For the text-containing cell, return its midpoint in [X, Y] coordinate format. 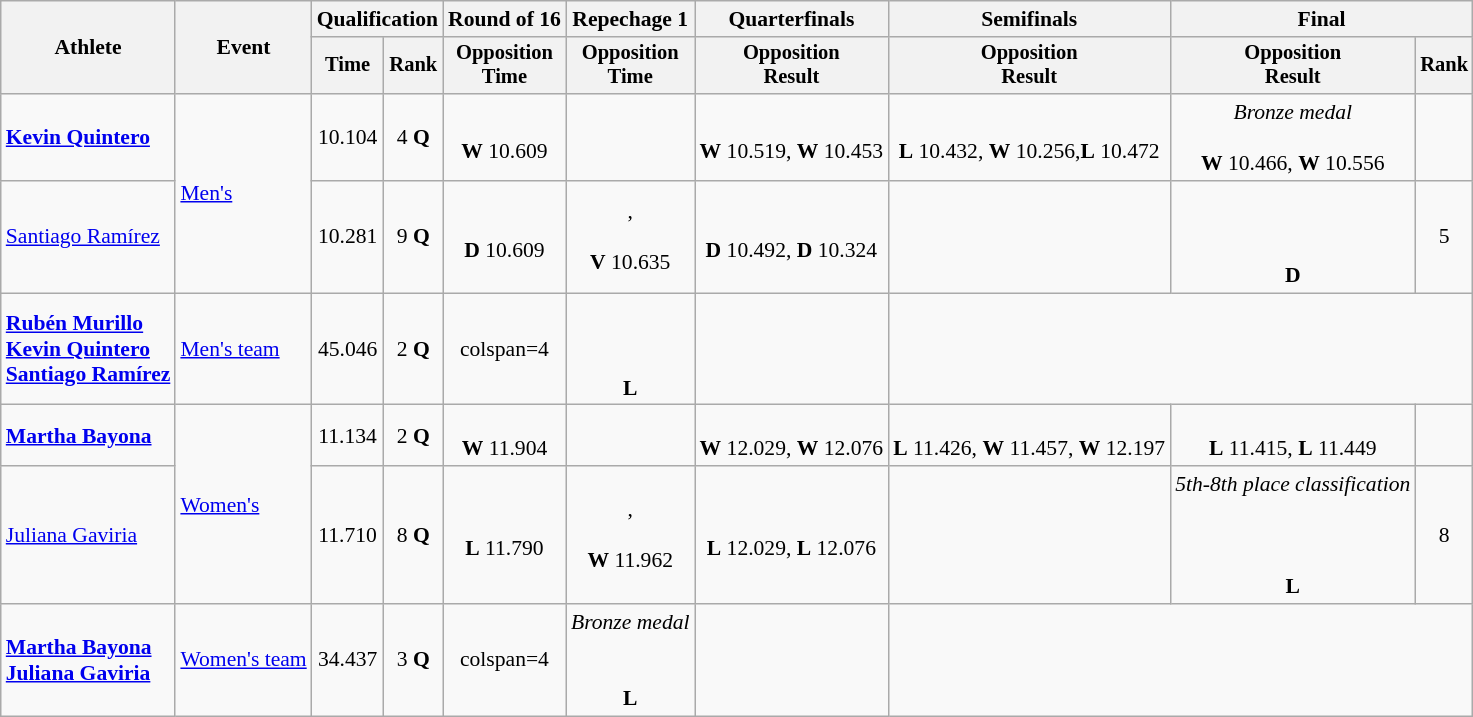
8 Q [414, 535]
L [630, 349]
8 [1444, 535]
Women's team [243, 660]
10.104 [348, 138]
34.437 [348, 660]
Time [348, 66]
Athlete [88, 48]
, V 10.635 [630, 237]
Final [1322, 19]
D [1292, 237]
Juliana Gaviria [88, 535]
Repechage 1 [630, 19]
Semifinals [1029, 19]
W 10.609 [504, 138]
L 11.426, W 11.457, W 12.197 [1029, 436]
, W 11.962 [630, 535]
W 10.519, W 10.453 [792, 138]
5th-8th place classification L [1292, 535]
Qualification [378, 19]
Round of 16 [504, 19]
45.046 [348, 349]
Martha Bayona [88, 436]
Santiago Ramírez [88, 237]
5 [1444, 237]
9 Q [414, 237]
L 10.432, W 10.256,L 10.472 [1029, 138]
Event [243, 48]
Quarterfinals [792, 19]
10.281 [348, 237]
11.710 [348, 535]
W 12.029, W 12.076 [792, 436]
Men's [243, 194]
Men's team [243, 349]
D 10.492, D 10.324 [792, 237]
L 11.790 [504, 535]
Bronze medalW 10.466, W 10.556 [1292, 138]
4 Q [414, 138]
Women's [243, 504]
W 11.904 [504, 436]
Kevin Quintero [88, 138]
Rubén MurilloKevin QuinteroSantiago Ramírez [88, 349]
3 Q [414, 660]
Martha BayonaJuliana Gaviria [88, 660]
11.134 [348, 436]
L 11.415, L 11.449 [1292, 436]
D 10.609 [504, 237]
Bronze medalL [630, 660]
L 12.029, L 12.076 [792, 535]
